Return the [x, y] coordinate for the center point of the cell that contains the specified text.  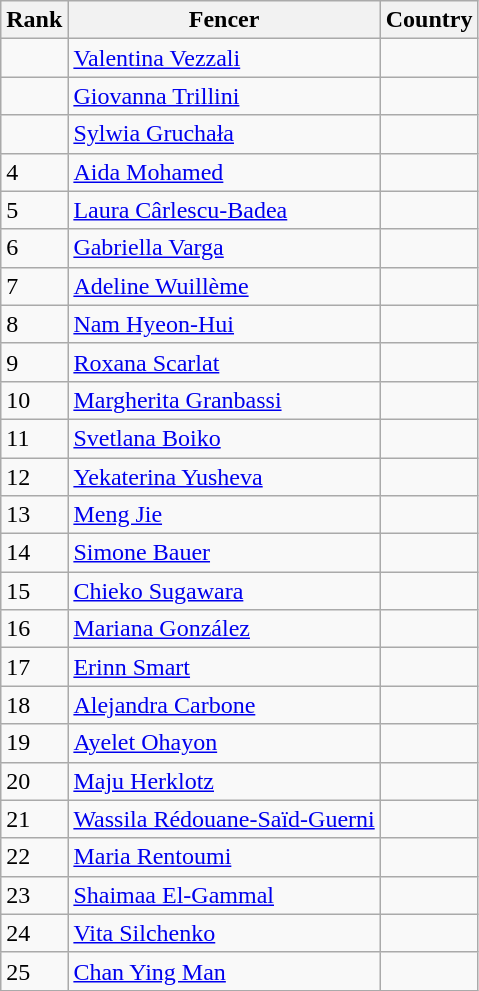
13 [34, 515]
Vita Silchenko [224, 933]
Laura Cârlescu-Badea [224, 210]
Alejandra Carbone [224, 705]
6 [34, 248]
Sylwia Gruchała [224, 134]
25 [34, 971]
11 [34, 438]
Gabriella Varga [224, 248]
Giovanna Trillini [224, 96]
Fencer [224, 20]
Maju Herklotz [224, 781]
Mariana González [224, 629]
20 [34, 781]
Yekaterina Yusheva [224, 477]
Wassila Rédouane-Saïd-Guerni [224, 819]
7 [34, 286]
Svetlana Boiko [224, 438]
19 [34, 743]
Nam Hyeon-Hui [224, 324]
14 [34, 553]
10 [34, 400]
Margherita Granbassi [224, 400]
5 [34, 210]
Shaimaa El-Gammal [224, 895]
Maria Rentoumi [224, 857]
9 [34, 362]
Country [429, 20]
18 [34, 705]
21 [34, 819]
4 [34, 172]
8 [34, 324]
Roxana Scarlat [224, 362]
16 [34, 629]
Chieko Sugawara [224, 591]
Simone Bauer [224, 553]
Meng Jie [224, 515]
Chan Ying Man [224, 971]
Valentina Vezzali [224, 58]
Ayelet Ohayon [224, 743]
22 [34, 857]
Rank [34, 20]
15 [34, 591]
17 [34, 667]
23 [34, 895]
24 [34, 933]
Adeline Wuillème [224, 286]
Erinn Smart [224, 667]
12 [34, 477]
Aida Mohamed [224, 172]
